Extract the [x, y] coordinate from the center of the cell holding the provided text.  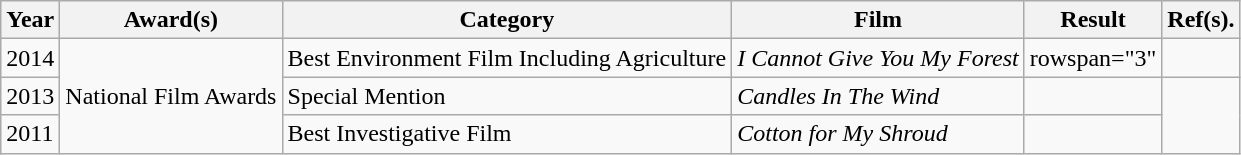
Result [1093, 20]
2011 [30, 134]
National Film Awards [171, 96]
Year [30, 20]
Cotton for My Shroud [878, 134]
Special Mention [507, 96]
I Cannot Give You My Forest [878, 58]
Award(s) [171, 20]
2013 [30, 96]
2014 [30, 58]
Best Environment Film Including Agriculture [507, 58]
Ref(s). [1201, 20]
rowspan="3" [1093, 58]
Best Investigative Film [507, 134]
Category [507, 20]
Film [878, 20]
Candles In The Wind [878, 96]
